Capture the cell that displays the provided text and extract its (X, Y) central coordinate. 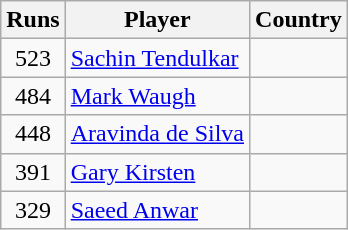
Player (157, 20)
391 (33, 172)
Runs (33, 20)
484 (33, 96)
Aravinda de Silva (157, 134)
329 (33, 210)
Country (299, 20)
Gary Kirsten (157, 172)
523 (33, 58)
Mark Waugh (157, 96)
Saeed Anwar (157, 210)
Sachin Tendulkar (157, 58)
448 (33, 134)
